Scan for the cell matching the given text and deliver its (X, Y) coordinate at center. 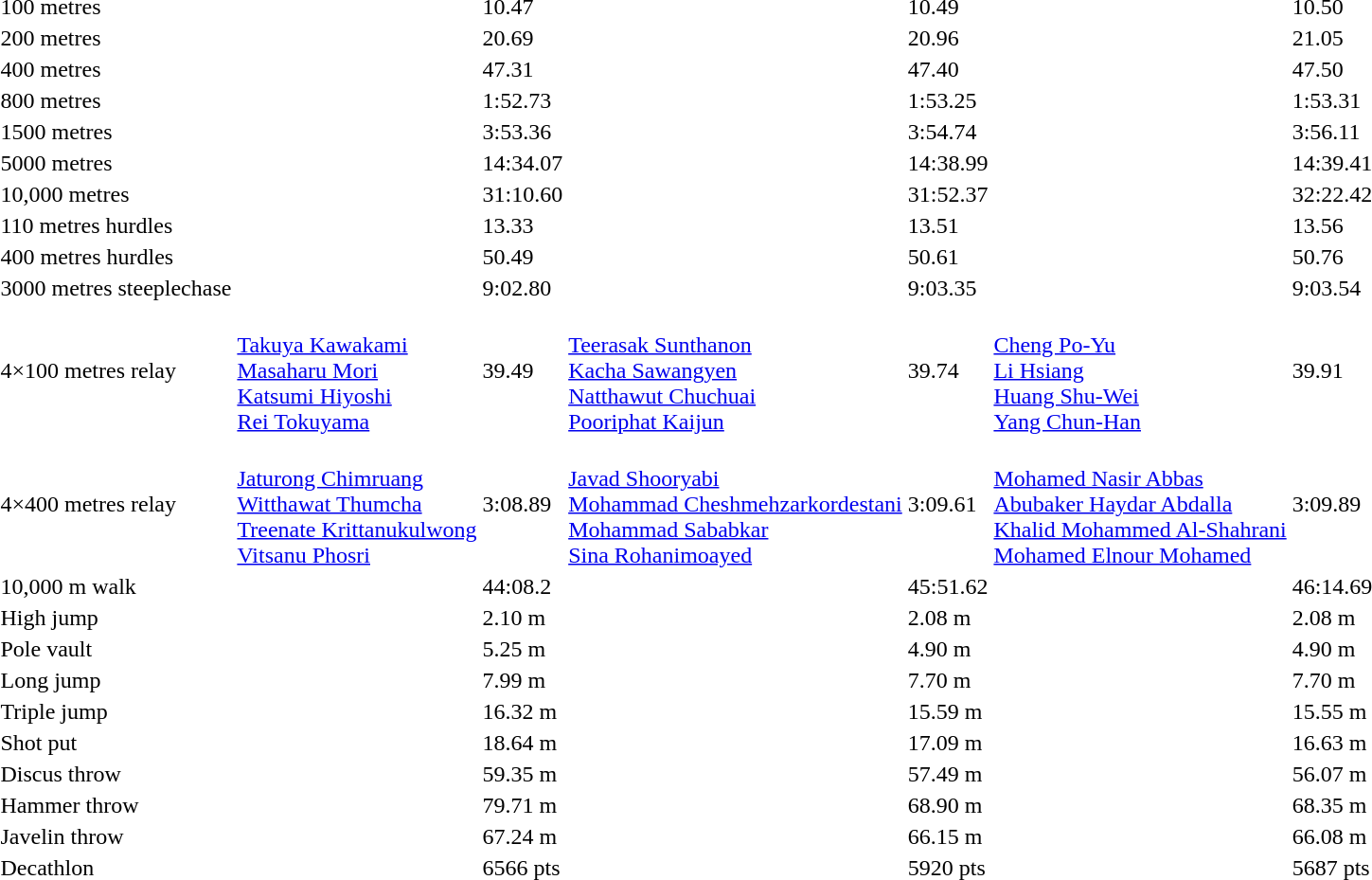
50.61 (948, 257)
47.31 (523, 69)
47.40 (948, 69)
Javad ShooryabiMohammad CheshmehzarkordestaniMohammad SababkarSina Rohanimoayed (736, 504)
44:08.2 (523, 586)
2.08 m (948, 618)
66.15 m (948, 836)
68.90 m (948, 805)
7.70 m (948, 680)
3:54.74 (948, 132)
Jaturong ChimruangWitthawat ThumchaTreenate KrittanukulwongVitsanu Phosri (357, 504)
Cheng Po-YuLi HsiangHuang Shu-WeiYang Chun-Han (1140, 370)
57.49 m (948, 774)
50.49 (523, 257)
4.90 m (948, 649)
7.99 m (523, 680)
31:10.60 (523, 194)
1:53.25 (948, 100)
39.49 (523, 370)
59.35 m (523, 774)
15.59 m (948, 711)
1:52.73 (523, 100)
45:51.62 (948, 586)
Mohamed Nasir AbbasAbubaker Haydar AbdallaKhalid Mohammed Al-ShahraniMohamed Elnour Mohamed (1140, 504)
20.69 (523, 38)
39.74 (948, 370)
17.09 m (948, 743)
20.96 (948, 38)
3:08.89 (523, 504)
3:09.61 (948, 504)
2.10 m (523, 618)
14:34.07 (523, 163)
3:53.36 (523, 132)
13.33 (523, 225)
16.32 m (523, 711)
31:52.37 (948, 194)
18.64 m (523, 743)
13.51 (948, 225)
79.71 m (523, 805)
Takuya KawakamiMasaharu MoriKatsumi HiyoshiRei Tokuyama (357, 370)
9:02.80 (523, 288)
14:38.99 (948, 163)
9:03.35 (948, 288)
Teerasak SunthanonKacha SawangyenNatthawut ChuchuaiPooriphat Kaijun (736, 370)
67.24 m (523, 836)
5.25 m (523, 649)
